Search for the cell housing the specified text and yield its [X, Y] center coordinate. 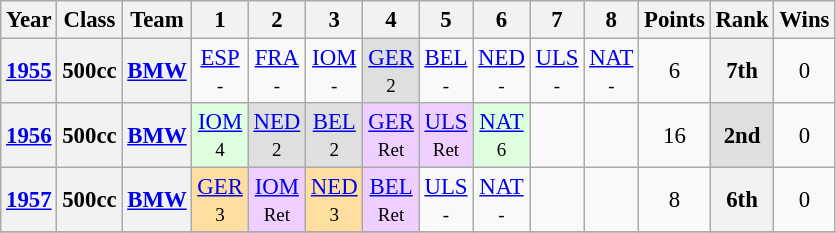
7th [742, 72]
IOM- [334, 72]
BEL2 [334, 136]
1955 [29, 72]
4 [391, 20]
1956 [29, 136]
16 [674, 136]
1957 [29, 200]
FRA- [276, 72]
NED3 [334, 200]
BELRet [391, 200]
ESP- [220, 72]
Team [157, 20]
6th [742, 200]
GER3 [220, 200]
NED2 [276, 136]
NED- [502, 72]
GER2 [391, 72]
Rank [742, 20]
BEL- [446, 72]
Wins [804, 20]
Points [674, 20]
2nd [742, 136]
1 [220, 20]
7 [557, 20]
Class [90, 20]
IOMRet [276, 200]
IOM4 [220, 136]
Year [29, 20]
GERRet [391, 136]
NAT6 [502, 136]
5 [446, 20]
ULSRet [446, 136]
2 [276, 20]
3 [334, 20]
